Search for the cell housing the specified text and yield its [x, y] center coordinate. 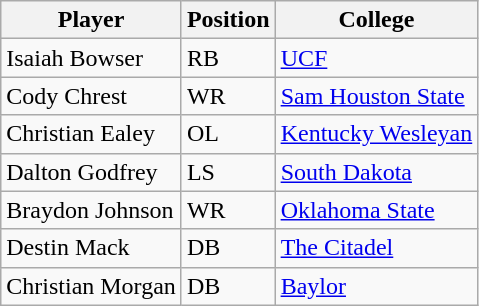
Isaiah Bowser [92, 58]
Braydon Johnson [92, 210]
Destin Mack [92, 248]
Player [92, 20]
Oklahoma State [376, 210]
Christian Ealey [92, 134]
Christian Morgan [92, 286]
UCF [376, 58]
Kentucky Wesleyan [376, 134]
OL [228, 134]
College [376, 20]
South Dakota [376, 172]
LS [228, 172]
Baylor [376, 286]
Cody Chrest [92, 96]
Position [228, 20]
RB [228, 58]
The Citadel [376, 248]
Dalton Godfrey [92, 172]
Sam Houston State [376, 96]
